For the text-containing cell, return its midpoint in (X, Y) coordinate format. 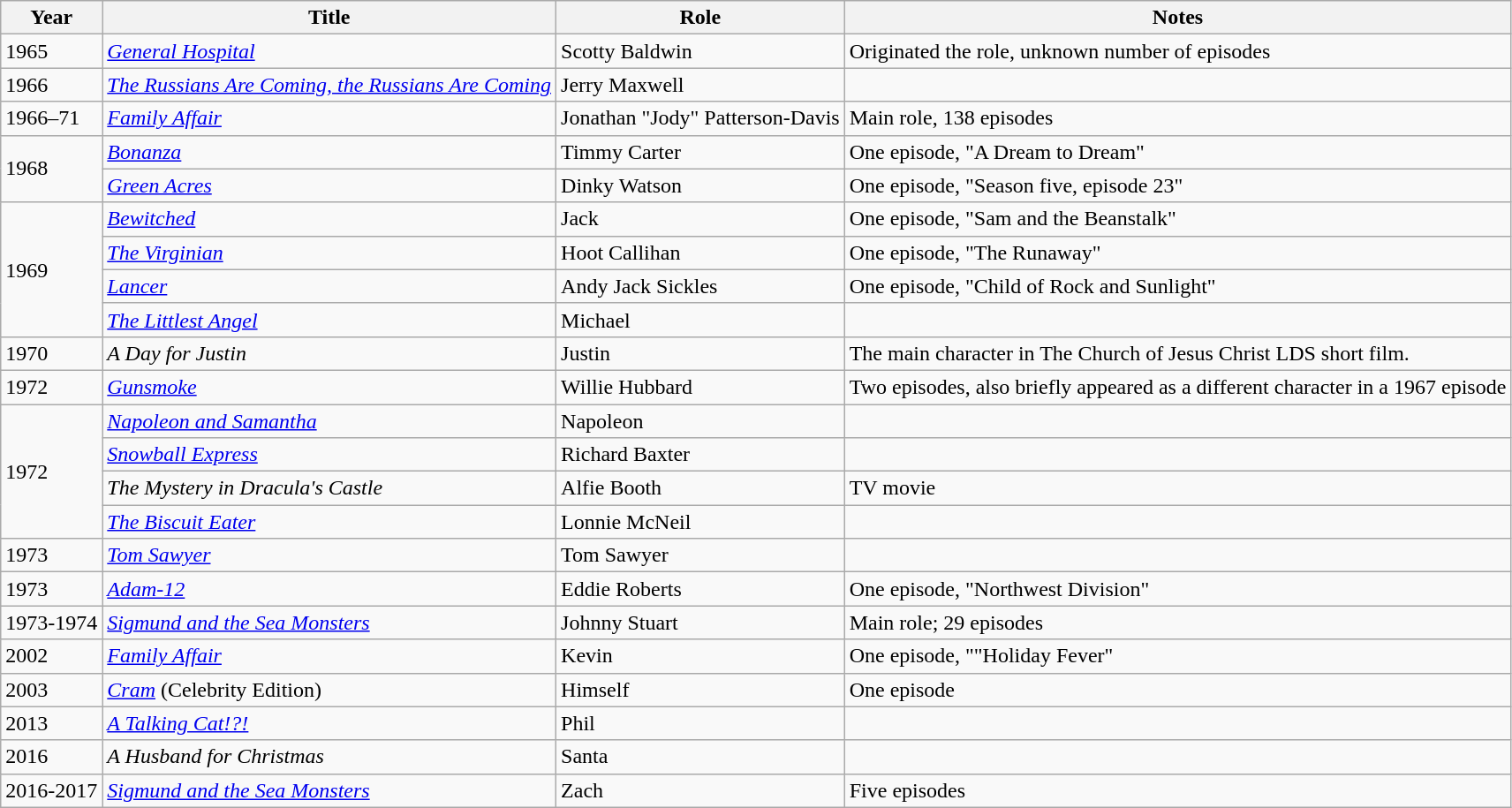
Napoleon (701, 421)
1966–71 (51, 118)
1966 (51, 85)
Hoot Callihan (701, 253)
The main character in The Church of Jesus Christ LDS short film. (1178, 353)
Five episodes (1178, 790)
2003 (51, 690)
Year (51, 18)
One episode (1178, 690)
Gunsmoke (329, 387)
The Virginian (329, 253)
Two episodes, also briefly appeared as a different character in a 1967 episode (1178, 387)
Lonnie McNeil (701, 522)
One episode, "Sam and the Beanstalk" (1178, 219)
One episode, "The Runaway" (1178, 253)
Michael (701, 320)
2016 (51, 757)
Adam-12 (329, 589)
The Biscuit Eater (329, 522)
Phil (701, 723)
Johnny Stuart (701, 623)
Willie Hubbard (701, 387)
Dinky Watson (701, 185)
Snowball Express (329, 455)
Zach (701, 790)
2016-2017 (51, 790)
Role (701, 18)
2002 (51, 656)
1965 (51, 51)
The Russians Are Coming, the Russians Are Coming (329, 85)
A Day for Justin (329, 353)
1969 (51, 269)
Alfie Booth (701, 488)
One episode, "Child of Rock and Sunlight" (1178, 286)
1968 (51, 169)
Timmy Carter (701, 152)
Notes (1178, 18)
Jerry Maxwell (701, 85)
One episode, "A Dream to Dream" (1178, 152)
Kevin (701, 656)
One episode, "Northwest Division" (1178, 589)
The Littlest Angel (329, 320)
1970 (51, 353)
1973-1974 (51, 623)
General Hospital (329, 51)
Himself (701, 690)
Originated the role, unknown number of episodes (1178, 51)
TV movie (1178, 488)
Cram (Celebrity Edition) (329, 690)
Jack (701, 219)
Bonanza (329, 152)
The Mystery in Dracula's Castle (329, 488)
Main role, 138 episodes (1178, 118)
Bewitched (329, 219)
Green Acres (329, 185)
Richard Baxter (701, 455)
Main role; 29 episodes (1178, 623)
Eddie Roberts (701, 589)
Title (329, 18)
Santa (701, 757)
Napoleon and Samantha (329, 421)
Scotty Baldwin (701, 51)
2013 (51, 723)
Justin (701, 353)
One episode, ""Holiday Fever" (1178, 656)
Andy Jack Sickles (701, 286)
A Husband for Christmas (329, 757)
Jonathan "Jody" Patterson-Davis (701, 118)
One episode, "Season five, episode 23" (1178, 185)
A Talking Cat!?! (329, 723)
Lancer (329, 286)
